Search for the cell housing the specified text and yield its (X, Y) center coordinate. 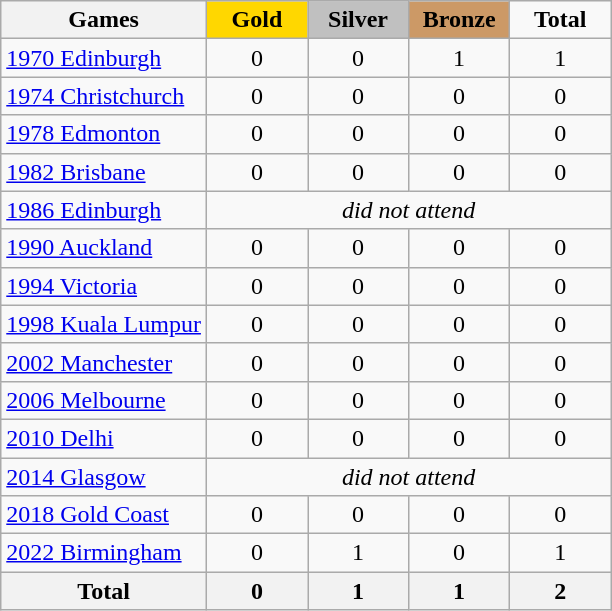
1998 Kuala Lumpur (104, 324)
2002 Manchester (104, 362)
Gold (256, 20)
1994 Victoria (104, 286)
1974 Christchurch (104, 96)
Bronze (460, 20)
2018 Gold Coast (104, 515)
1990 Auckland (104, 248)
Silver (358, 20)
Games (104, 20)
1982 Brisbane (104, 172)
1970 Edinburgh (104, 58)
1986 Edinburgh (104, 210)
2006 Melbourne (104, 400)
2010 Delhi (104, 438)
2 (560, 591)
1978 Edmonton (104, 134)
2014 Glasgow (104, 477)
2022 Birmingham (104, 553)
